From the cell containing the given text, extract its center point as (x, y) coordinate. 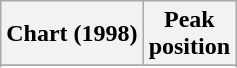
Chart (1998) (72, 34)
Peakposition (189, 34)
